Search for the cell housing the specified text and yield its [X, Y] center coordinate. 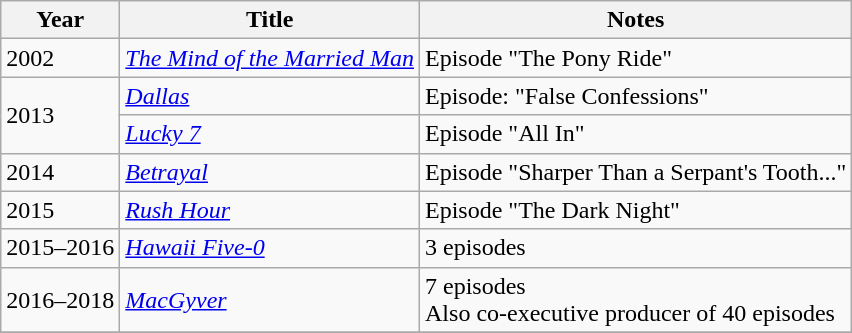
2016–2018 [60, 300]
Betrayal [270, 172]
2015–2016 [60, 248]
Episode "All In" [636, 134]
2013 [60, 115]
Dallas [270, 96]
Hawaii Five-0 [270, 248]
7 episodesAlso co-executive producer of 40 episodes [636, 300]
MacGyver [270, 300]
Notes [636, 20]
Episode "The Dark Night" [636, 210]
Lucky 7 [270, 134]
Episode: "False Confessions" [636, 96]
2014 [60, 172]
2015 [60, 210]
Rush Hour [270, 210]
Year [60, 20]
Title [270, 20]
Episode "The Pony Ride" [636, 58]
3 episodes [636, 248]
2002 [60, 58]
The Mind of the Married Man [270, 58]
Episode "Sharper Than a Serpant's Tooth..." [636, 172]
